Extract the [X, Y] coordinate from the center of the cell holding the provided text.  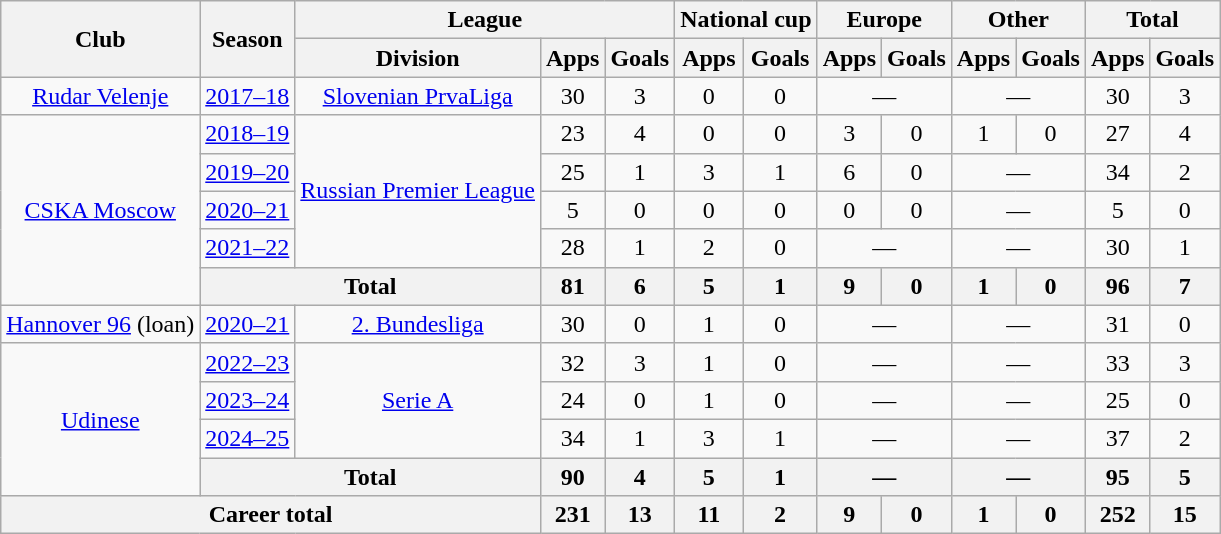
96 [1117, 286]
28 [572, 248]
Career total [271, 515]
31 [1117, 324]
13 [640, 515]
Udinese [100, 419]
2022–23 [248, 362]
37 [1117, 438]
15 [1185, 515]
2019–20 [248, 172]
2021–22 [248, 248]
27 [1117, 134]
Season [248, 39]
2023–24 [248, 400]
2017–18 [248, 96]
24 [572, 400]
7 [1185, 286]
Serie A [418, 400]
Rudar Velenje [100, 96]
Russian Premier League [418, 191]
11 [709, 515]
Club [100, 39]
252 [1117, 515]
Hannover 96 (loan) [100, 324]
2024–25 [248, 438]
2018–19 [248, 134]
Europe [884, 20]
Slovenian PrvaLiga [418, 96]
33 [1117, 362]
90 [572, 477]
23 [572, 134]
2. Bundesliga [418, 324]
32 [572, 362]
95 [1117, 477]
League [485, 20]
Other [1018, 20]
81 [572, 286]
231 [572, 515]
Division [418, 58]
National cup [746, 20]
CSKA Moscow [100, 210]
